Output the [x, y] coordinate of the center of the cell containing the given text.  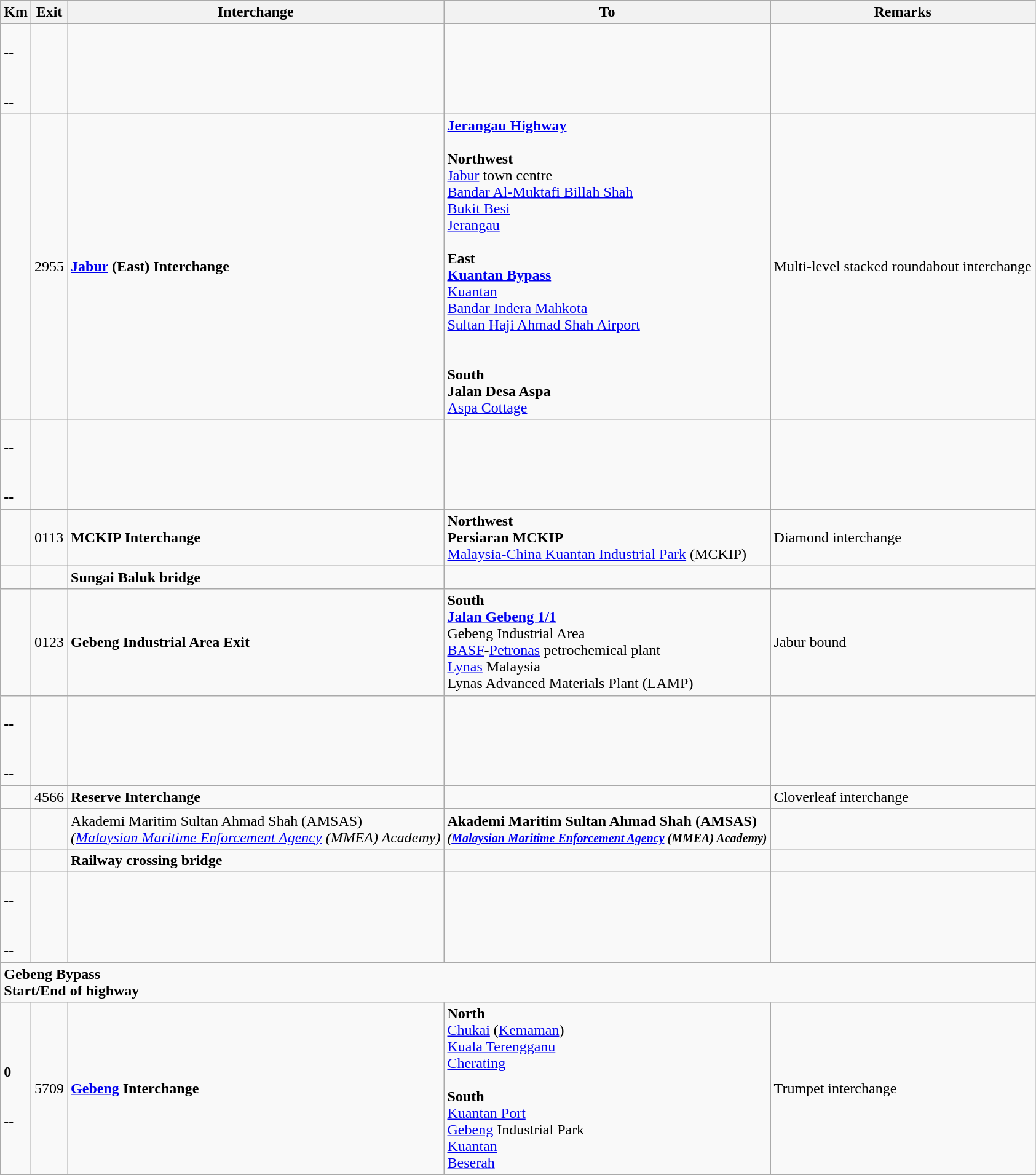
2955 [49, 267]
5709 [49, 1088]
Exit [49, 12]
To [607, 12]
Interchange [256, 12]
MCKIP Interchange [256, 537]
NorthwestPersiaran MCKIPMalaysia-China Kuantan Industrial Park (MCKIP) [607, 537]
Gebeng Industrial Area Exit [256, 642]
Railway crossing bridge [256, 860]
Multi-level stacked roundabout interchange [903, 267]
South Jalan Gebeng 1/1Gebeng Industrial AreaBASF-Petronas petrochemical plantLynas MalaysiaLynas Advanced Materials Plant (LAMP) [607, 642]
0-- [16, 1088]
4566 [49, 797]
Diamond interchange [903, 537]
Gebeng Interchange [256, 1088]
Sungai Baluk bridge [256, 577]
Remarks [903, 12]
Km [16, 12]
Cloverleaf interchange [903, 797]
Gebeng BypassStart/End of highway [518, 981]
North Chukai (Kemaman) Kuala Terengganu Cherating South Kuantan Port Gebeng Industrial Park Kuantan Beserah [607, 1088]
Jabur bound [903, 642]
Jabur (East) Interchange [256, 267]
0113 [49, 537]
Reserve Interchange [256, 797]
Trumpet interchange [903, 1088]
0123 [49, 642]
